Return [x, y] of the center of cell containing provided text 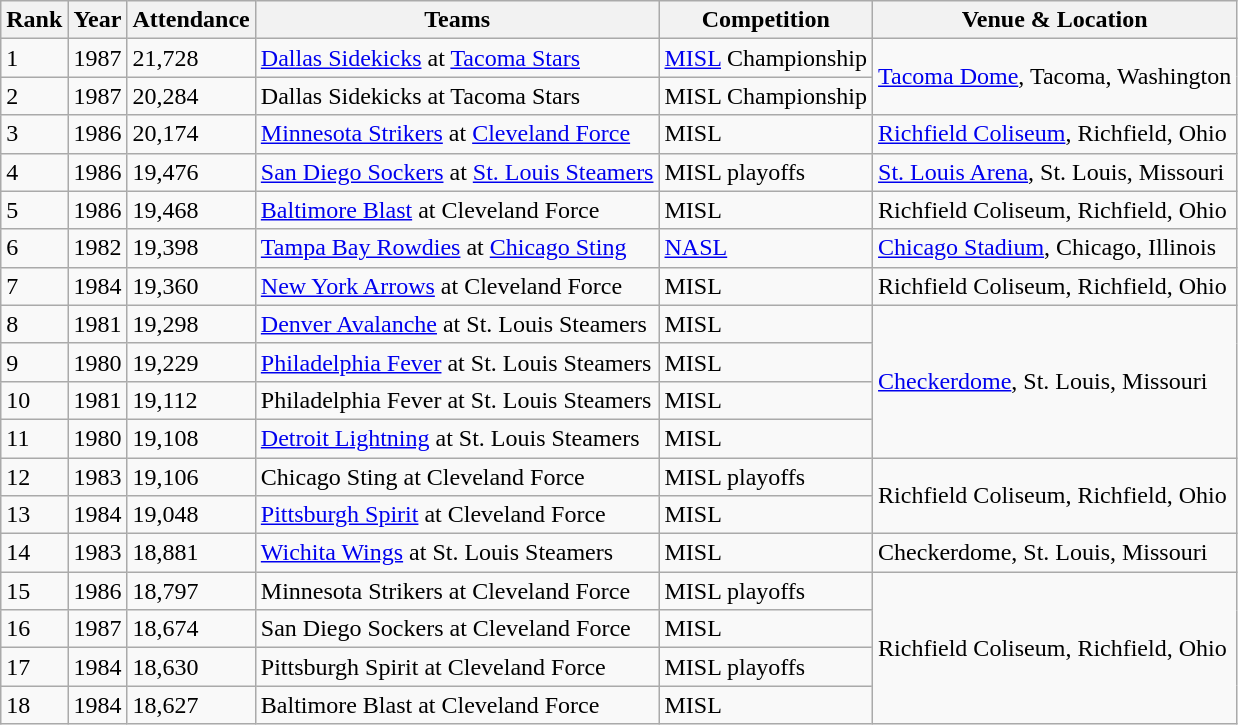
19,360 [191, 286]
20,174 [191, 134]
Tacoma Dome, Tacoma, Washington [1055, 77]
18,881 [191, 553]
1982 [98, 248]
Wichita Wings at St. Louis Steamers [457, 553]
18,627 [191, 705]
19,108 [191, 438]
San Diego Sockers at St. Louis Steamers [457, 172]
6 [34, 248]
18,797 [191, 591]
5 [34, 210]
19,229 [191, 362]
19,398 [191, 248]
11 [34, 438]
Denver Avalanche at St. Louis Steamers [457, 324]
Competition [766, 20]
13 [34, 515]
Rank [34, 20]
New York Arrows at Cleveland Force [457, 286]
Attendance [191, 20]
7 [34, 286]
1 [34, 58]
21,728 [191, 58]
Venue & Location [1055, 20]
Year [98, 20]
NASL [766, 248]
16 [34, 629]
19,112 [191, 400]
19,106 [191, 477]
18,630 [191, 667]
19,468 [191, 210]
St. Louis Arena, St. Louis, Missouri [1055, 172]
18 [34, 705]
18,674 [191, 629]
Teams [457, 20]
14 [34, 553]
Tampa Bay Rowdies at Chicago Sting [457, 248]
Chicago Sting at Cleveland Force [457, 477]
10 [34, 400]
19,048 [191, 515]
15 [34, 591]
20,284 [191, 96]
9 [34, 362]
8 [34, 324]
19,298 [191, 324]
2 [34, 96]
4 [34, 172]
12 [34, 477]
Detroit Lightning at St. Louis Steamers [457, 438]
Chicago Stadium, Chicago, Illinois [1055, 248]
17 [34, 667]
3 [34, 134]
19,476 [191, 172]
San Diego Sockers at Cleveland Force [457, 629]
